Detect which cell encompasses the target text, then output its (X, Y) center coordinate. 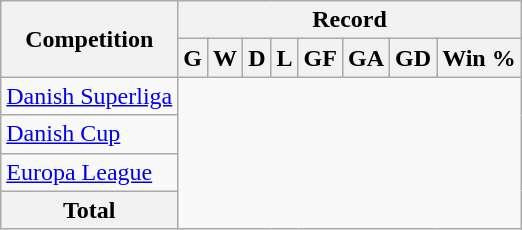
Danish Superliga (90, 96)
W (226, 58)
Europa League (90, 172)
GA (366, 58)
Total (90, 210)
L (284, 58)
GF (320, 58)
Record (350, 20)
GD (414, 58)
Competition (90, 39)
Win % (480, 58)
D (257, 58)
G (193, 58)
Danish Cup (90, 134)
